Provide the (X, Y) coordinate of the cell's center where the given text is located.  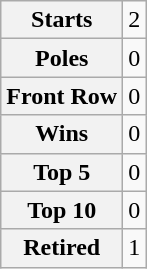
Retired (62, 248)
Wins (62, 134)
Poles (62, 58)
2 (134, 20)
Front Row (62, 96)
Starts (62, 20)
1 (134, 248)
Top 10 (62, 210)
Top 5 (62, 172)
